Search for the cell housing the specified text and yield its (X, Y) center coordinate. 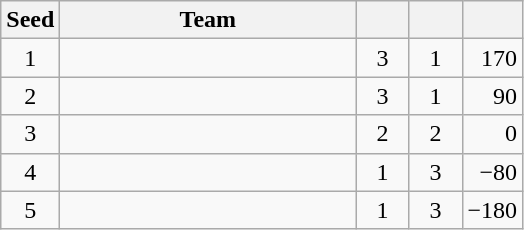
0 (492, 134)
90 (492, 96)
−80 (492, 172)
5 (30, 210)
170 (492, 58)
4 (30, 172)
Seed (30, 20)
−180 (492, 210)
Team (208, 20)
